Identify which cell holds the provided text, then report its [x, y] central coordinate. 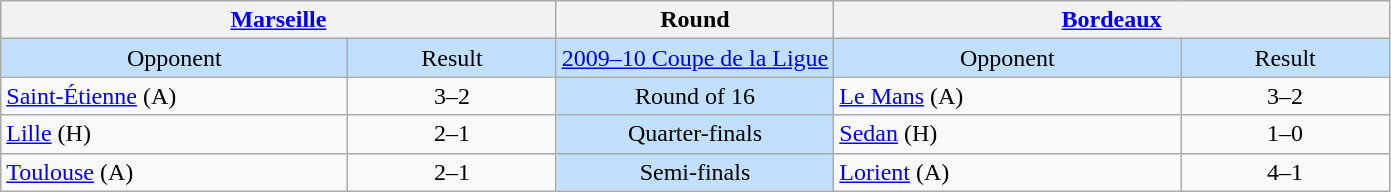
4–1 [1285, 172]
Lorient (A) [1008, 172]
Bordeaux [1112, 20]
Toulouse (A) [174, 172]
Marseille [278, 20]
Lille (H) [174, 134]
1–0 [1285, 134]
Saint-Étienne (A) [174, 96]
Le Mans (A) [1008, 96]
Quarter-finals [695, 134]
Semi-finals [695, 172]
Round [695, 20]
2009–10 Coupe de la Ligue [695, 58]
Round of 16 [695, 96]
Sedan (H) [1008, 134]
